Extract the [X, Y] coordinate from the center of the cell holding the provided text.  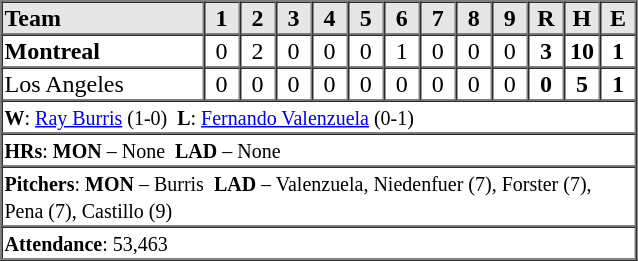
HRs: MON – None LAD – None [319, 150]
Attendance: 53,463 [319, 242]
8 [474, 18]
4 [330, 18]
Team [103, 18]
H [582, 18]
7 [438, 18]
9 [510, 18]
W: Ray Burris (1-0) L: Fernando Valenzuela (0-1) [319, 116]
10 [582, 50]
E [618, 18]
Pitchers: MON – Burris LAD – Valenzuela, Niedenfuer (7), Forster (7), Pena (7), Castillo (9) [319, 196]
Montreal [103, 50]
6 [402, 18]
Los Angeles [103, 84]
R [546, 18]
